Extract the [x, y] coordinate from the center of the cell holding the provided text.  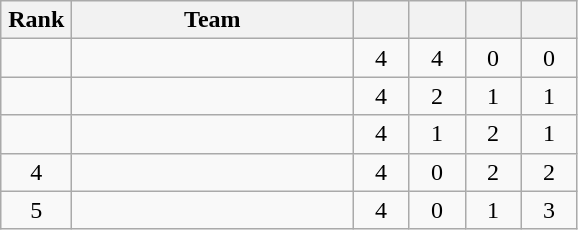
5 [36, 210]
Rank [36, 20]
3 [549, 210]
Team [212, 20]
